Return [x, y] of the center of cell containing provided text 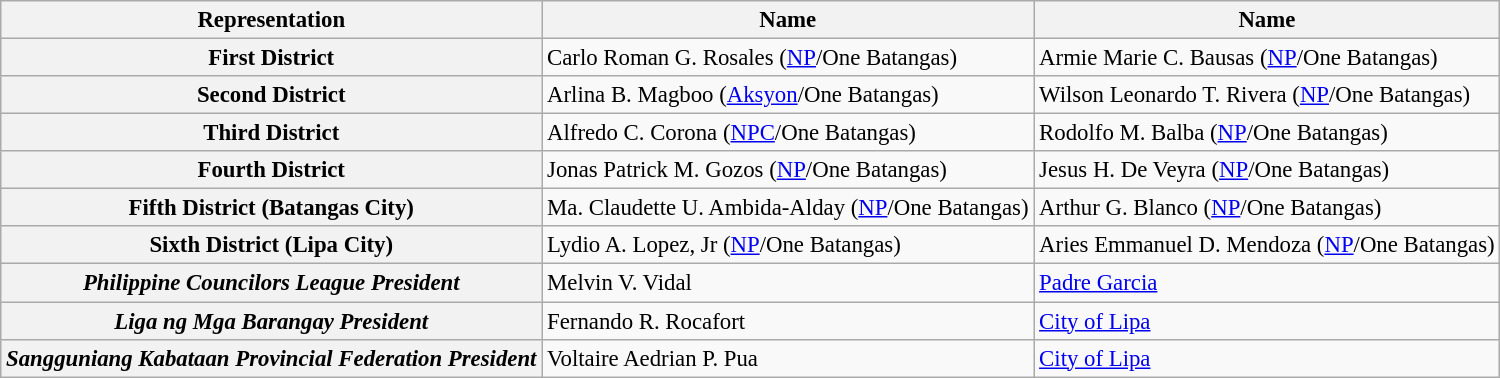
Philippine Councilors League President [272, 283]
Third District [272, 133]
Second District [272, 95]
Voltaire Aedrian P. Pua [788, 358]
Wilson Leonardo T. Rivera (NP/One Batangas) [1267, 95]
Sangguniang Kabataan Provincial Federation President [272, 358]
Lydio A. Lopez, Jr (NP/One Batangas) [788, 245]
Jonas Patrick M. Gozos (NP/One Batangas) [788, 170]
Melvin V. Vidal [788, 283]
Fifth District (Batangas City) [272, 208]
Armie Marie C. Bausas (NP/One Batangas) [1267, 58]
Fourth District [272, 170]
Liga ng Mga Barangay President [272, 321]
Carlo Roman G. Rosales (NP/One Batangas) [788, 58]
Arthur G. Blanco (NP/One Batangas) [1267, 208]
Sixth District (Lipa City) [272, 245]
Representation [272, 20]
Fernando R. Rocafort [788, 321]
Arlina B. Magboo (Aksyon/One Batangas) [788, 95]
Rodolfo M. Balba (NP/One Batangas) [1267, 133]
Jesus H. De Veyra (NP/One Batangas) [1267, 170]
Ma. Claudette U. Ambida-Alday (NP/One Batangas) [788, 208]
First District [272, 58]
Aries Emmanuel D. Mendoza (NP/One Batangas) [1267, 245]
Padre Garcia [1267, 283]
Alfredo C. Corona (NPC/One Batangas) [788, 133]
